Find where the given text appears and provide that cell's center as (X, Y) coordinate. 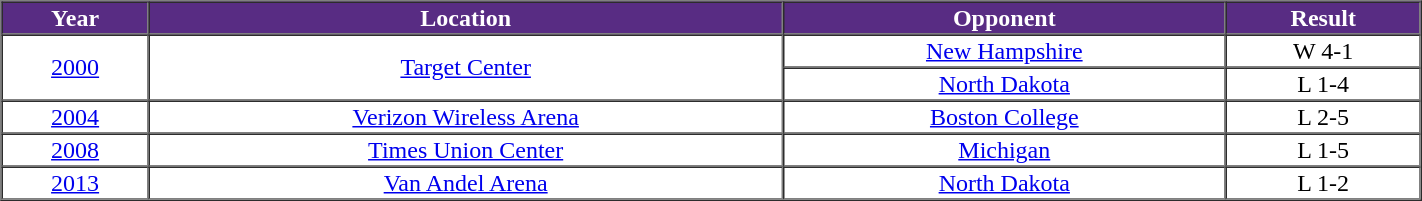
L 2-5 (1324, 116)
Target Center (466, 67)
2004 (76, 116)
2000 (76, 67)
L 1-5 (1324, 150)
Result (1324, 18)
L 1-4 (1324, 84)
W 4-1 (1324, 50)
L 1-2 (1324, 182)
Van Andel Arena (466, 182)
Location (466, 18)
New Hampshire (1004, 50)
2008 (76, 150)
Michigan (1004, 150)
Verizon Wireless Arena (466, 116)
Opponent (1004, 18)
2013 (76, 182)
Year (76, 18)
Boston College (1004, 116)
Times Union Center (466, 150)
